Output the (x, y) coordinate of the center of the cell containing the given text.  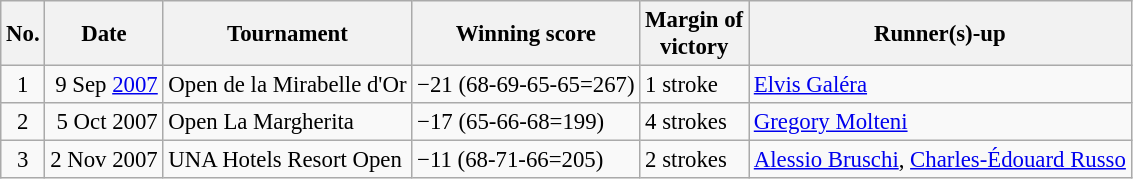
Tournament (288, 34)
Open de la Mirabelle d'Or (288, 85)
2 strokes (694, 160)
−17 (65-66-68=199) (526, 122)
No. (23, 34)
UNA Hotels Resort Open (288, 160)
4 strokes (694, 122)
2 Nov 2007 (104, 160)
Winning score (526, 34)
Elvis Galéra (940, 85)
Runner(s)-up (940, 34)
Date (104, 34)
3 (23, 160)
Alessio Bruschi, Charles-Édouard Russo (940, 160)
Margin ofvictory (694, 34)
2 (23, 122)
1 stroke (694, 85)
Gregory Molteni (940, 122)
Open La Margherita (288, 122)
5 Oct 2007 (104, 122)
9 Sep 2007 (104, 85)
1 (23, 85)
−21 (68-69-65-65=267) (526, 85)
−11 (68-71-66=205) (526, 160)
